Extract the [x, y] coordinate from the center of the cell holding the provided text.  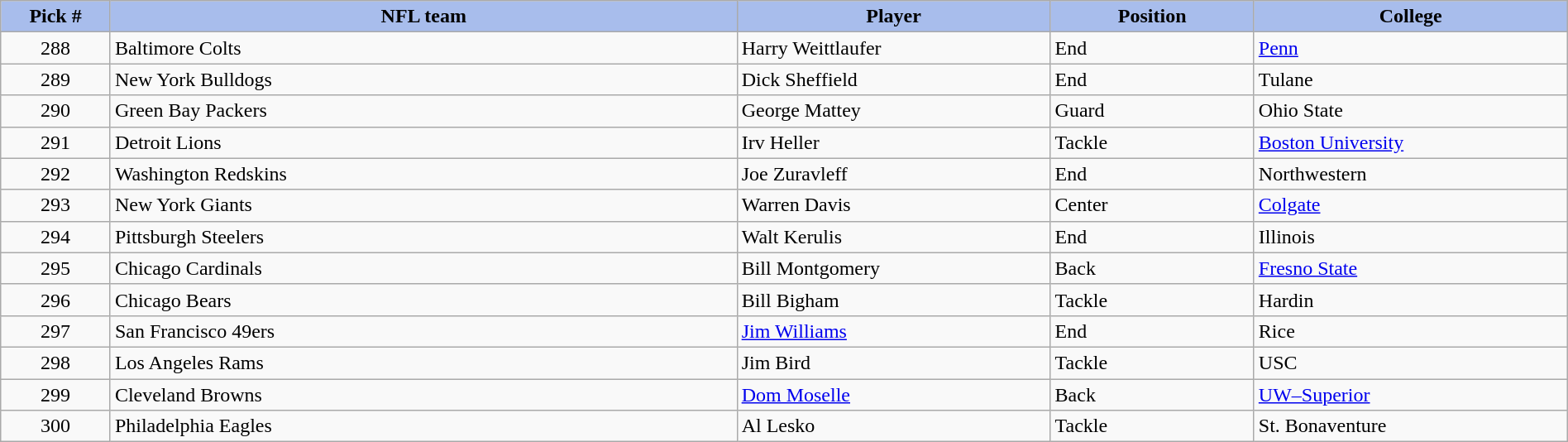
289 [56, 79]
New York Giants [423, 205]
295 [56, 268]
293 [56, 205]
Harry Weittlaufer [893, 48]
Guard [1152, 111]
Baltimore Colts [423, 48]
NFL team [423, 17]
290 [56, 111]
Chicago Bears [423, 300]
288 [56, 48]
George Mattey [893, 111]
Tulane [1411, 79]
Ohio State [1411, 111]
Joe Zuravleff [893, 174]
Bill Bigham [893, 300]
USC [1411, 363]
297 [56, 331]
291 [56, 142]
Boston University [1411, 142]
Fresno State [1411, 268]
Center [1152, 205]
Northwestern [1411, 174]
Pittsburgh Steelers [423, 237]
Dom Moselle [893, 395]
Rice [1411, 331]
Jim Williams [893, 331]
298 [56, 363]
Warren Davis [893, 205]
Bill Montgomery [893, 268]
UW–Superior [1411, 395]
Penn [1411, 48]
Green Bay Packers [423, 111]
296 [56, 300]
Pick # [56, 17]
Washington Redskins [423, 174]
Dick Sheffield [893, 79]
Detroit Lions [423, 142]
Hardin [1411, 300]
Colgate [1411, 205]
Cleveland Browns [423, 395]
Irv Heller [893, 142]
San Francisco 49ers [423, 331]
300 [56, 426]
College [1411, 17]
Philadelphia Eagles [423, 426]
292 [56, 174]
Walt Kerulis [893, 237]
New York Bulldogs [423, 79]
Illinois [1411, 237]
St. Bonaventure [1411, 426]
Chicago Cardinals [423, 268]
Al Lesko [893, 426]
Jim Bird [893, 363]
294 [56, 237]
Position [1152, 17]
Los Angeles Rams [423, 363]
299 [56, 395]
Player [893, 17]
